Scan for the cell matching the given text and deliver its (X, Y) coordinate at center. 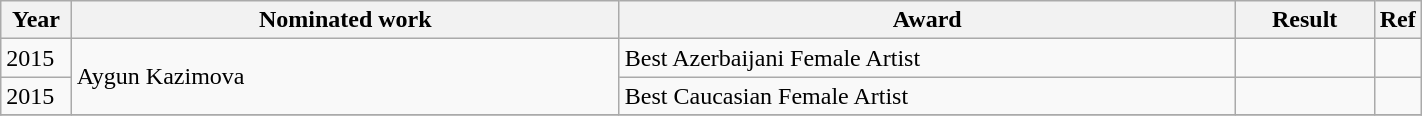
Nominated work (345, 20)
Best Azerbaijani Female Artist (927, 58)
Year (36, 20)
Best Caucasian Female Artist (927, 96)
Aygun Kazimova (345, 77)
Result (1304, 20)
Ref (1398, 20)
Award (927, 20)
